Determine the [X, Y] coordinate at the center of the cell enclosing the given text.  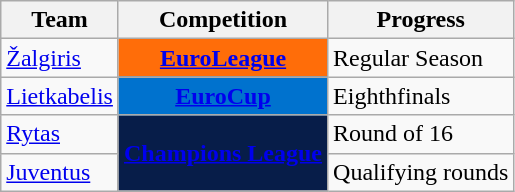
Regular Season [421, 58]
Qualifying rounds [421, 172]
Progress [421, 20]
Eighthfinals [421, 96]
Round of 16 [421, 134]
Juventus [60, 172]
Team [60, 20]
Champions League [222, 153]
EuroCup [222, 96]
Lietkabelis [60, 96]
EuroLeague [222, 58]
Žalgiris [60, 58]
Rytas [60, 134]
Competition [222, 20]
